Extract the [X, Y] coordinate from the center of the cell holding the provided text.  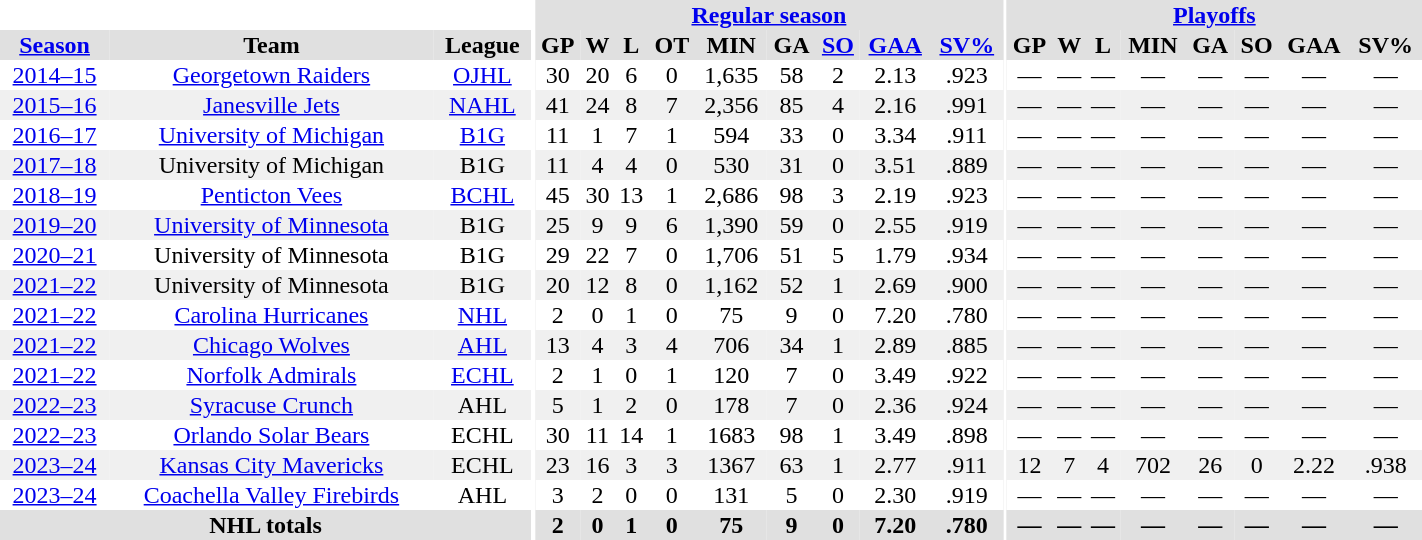
85 [792, 105]
2016–17 [54, 135]
NAHL [482, 105]
1683 [731, 435]
Carolina Hurricanes [271, 315]
2019–20 [54, 225]
178 [731, 405]
Season [54, 45]
2.19 [896, 195]
2.22 [1314, 465]
23 [558, 465]
.991 [967, 105]
.938 [1386, 465]
2.30 [896, 495]
702 [1153, 465]
594 [731, 135]
2014–15 [54, 75]
131 [731, 495]
2017–18 [54, 165]
1,162 [731, 285]
2020–21 [54, 255]
45 [558, 195]
16 [597, 465]
22 [597, 255]
2,356 [731, 105]
2,686 [731, 195]
.900 [967, 285]
58 [792, 75]
1,706 [731, 255]
41 [558, 105]
OJHL [482, 75]
24 [597, 105]
NHL [482, 315]
706 [731, 345]
.924 [967, 405]
Team [271, 45]
Playoffs [1214, 15]
1367 [731, 465]
120 [731, 375]
Penticton Vees [271, 195]
1,390 [731, 225]
League [482, 45]
NHL totals [266, 525]
530 [731, 165]
2.69 [896, 285]
3.34 [896, 135]
25 [558, 225]
.889 [967, 165]
31 [792, 165]
.922 [967, 375]
1.79 [896, 255]
2.77 [896, 465]
Regular season [769, 15]
Kansas City Mavericks [271, 465]
2018–19 [54, 195]
3.51 [896, 165]
BCHL [482, 195]
52 [792, 285]
33 [792, 135]
2.13 [896, 75]
Syracuse Crunch [271, 405]
Janesville Jets [271, 105]
14 [631, 435]
OT [672, 45]
Georgetown Raiders [271, 75]
.934 [967, 255]
51 [792, 255]
2.16 [896, 105]
63 [792, 465]
Chicago Wolves [271, 345]
2.89 [896, 345]
29 [558, 255]
26 [1210, 465]
1,635 [731, 75]
2015–16 [54, 105]
34 [792, 345]
.885 [967, 345]
2.36 [896, 405]
.898 [967, 435]
Coachella Valley Firebirds [271, 495]
Norfolk Admirals [271, 375]
Orlando Solar Bears [271, 435]
59 [792, 225]
2.55 [896, 225]
